Provide the [x, y] coordinate of the cell's center where the given text is located.  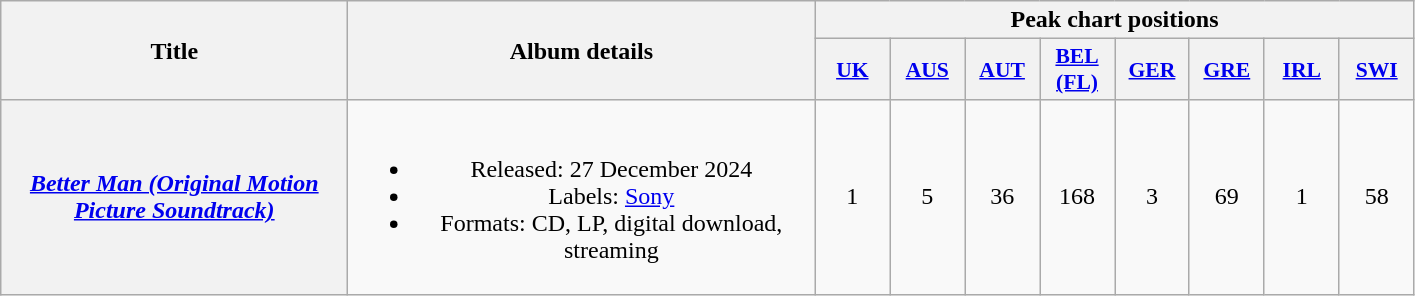
Peak chart positions [1114, 20]
BEL(FL) [1078, 70]
SWI [1376, 70]
Released: 27 December 2024Labels: SonyFormats: CD, LP, digital download, streaming [582, 197]
Album details [582, 50]
168 [1078, 197]
Title [174, 50]
IRL [1302, 70]
5 [928, 197]
GER [1152, 70]
58 [1376, 197]
Better Man (Original Motion Picture Soundtrack) [174, 197]
3 [1152, 197]
AUT [1002, 70]
UK [852, 70]
36 [1002, 197]
69 [1226, 197]
GRE [1226, 70]
AUS [928, 70]
